Provide the [X, Y] coordinate of the cell's center where the given text is located.  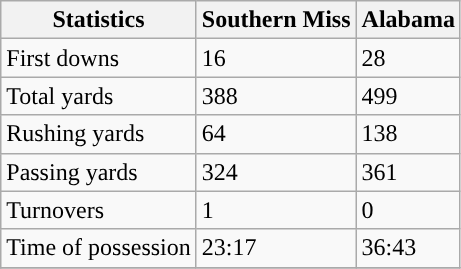
361 [408, 172]
499 [408, 96]
23:17 [276, 248]
0 [408, 210]
64 [276, 134]
Turnovers [99, 210]
324 [276, 172]
36:43 [408, 248]
Alabama [408, 20]
Total yards [99, 96]
Statistics [99, 20]
16 [276, 58]
1 [276, 210]
First downs [99, 58]
28 [408, 58]
Rushing yards [99, 134]
388 [276, 96]
Time of possession [99, 248]
138 [408, 134]
Southern Miss [276, 20]
Passing yards [99, 172]
